Capture the cell that displays the provided text and extract its (X, Y) central coordinate. 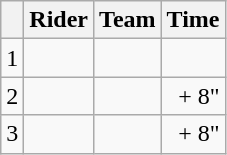
Rider (59, 20)
3 (12, 134)
Time (193, 20)
1 (12, 58)
Team (128, 20)
2 (12, 96)
